Find where the given text appears and provide that cell's center as (X, Y) coordinate. 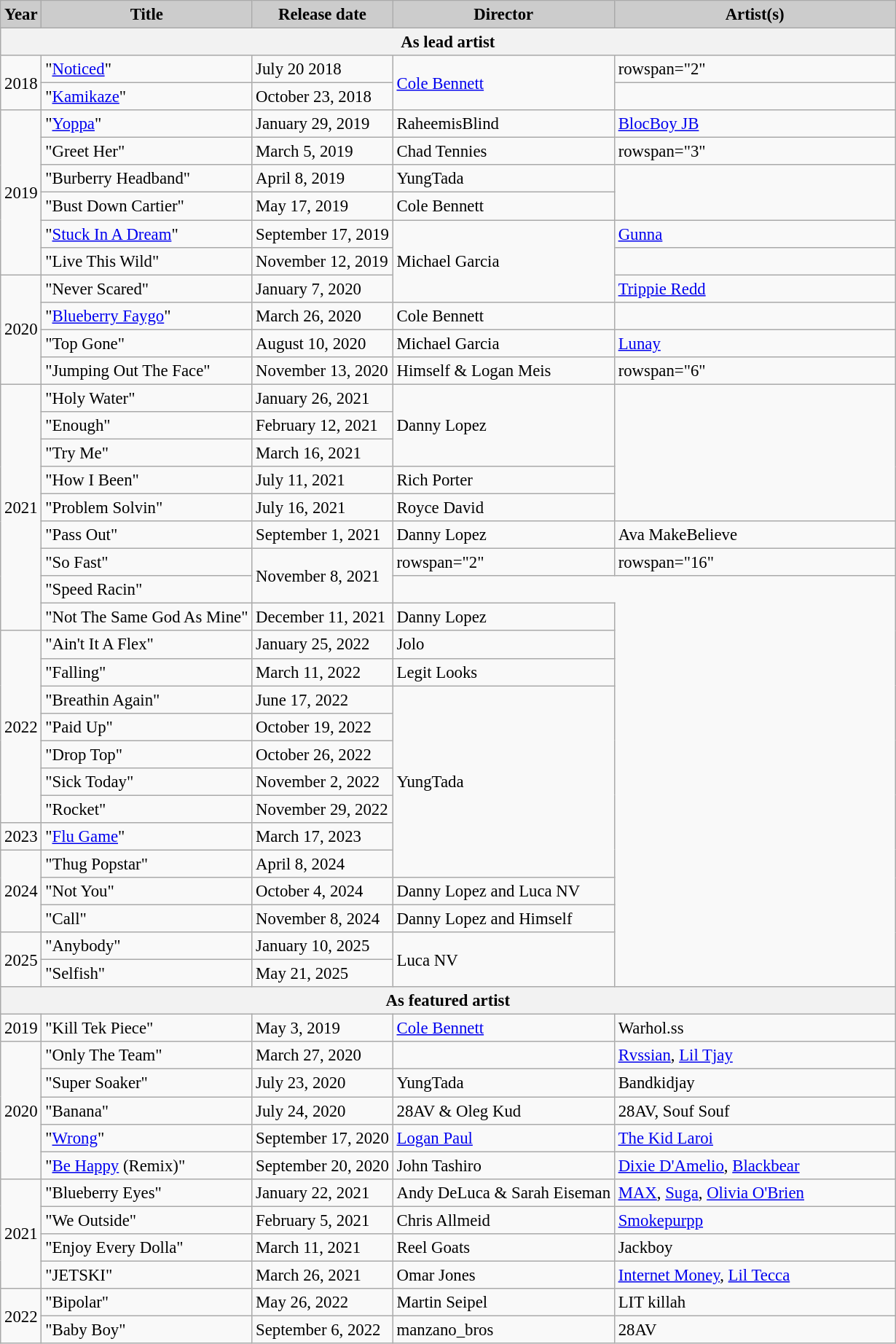
Smokepurpp (755, 1220)
"Be Happy (Remix)" (147, 1165)
May 21, 2025 (322, 974)
"JETSKI" (147, 1275)
"Rocket" (147, 809)
Omar Jones (503, 1275)
"Drop Top" (147, 754)
Release date (322, 15)
"Paid Up" (147, 727)
February 12, 2021 (322, 426)
July 24, 2020 (322, 1111)
The Kid Laroi (755, 1138)
November 8, 2021 (322, 576)
July 23, 2020 (322, 1083)
"Anybody" (147, 946)
2024 (21, 891)
"Breathin Again" (147, 700)
BlocBoy JB (755, 124)
November 12, 2019 (322, 261)
"Thug Popstar" (147, 864)
January 25, 2022 (322, 645)
July 11, 2021 (322, 480)
Royce David (503, 508)
June 17, 2022 (322, 700)
March 11, 2022 (322, 672)
Lunay (755, 343)
Legit Looks (503, 672)
Rich Porter (503, 480)
July 20 2018 (322, 69)
Logan Paul (503, 1138)
"Only The Team" (147, 1056)
December 11, 2021 (322, 617)
Warhol.ss (755, 1028)
November 8, 2024 (322, 919)
August 10, 2020 (322, 343)
"Wrong" (147, 1138)
"Super Soaker" (147, 1083)
"Jumping Out The Face" (147, 371)
"Kamikaze" (147, 97)
"Stuck In A Dream" (147, 234)
"Pass Out" (147, 535)
"Enough" (147, 426)
November 2, 2022 (322, 782)
Luca NV (503, 959)
"Live This Wild" (147, 261)
January 22, 2021 (322, 1192)
MAX, Suga, Olivia O'Brien (755, 1192)
"Ain't It A Flex" (147, 645)
February 5, 2021 (322, 1220)
"Holy Water" (147, 398)
"Flu Game" (147, 837)
"We Outside" (147, 1220)
28AV & Oleg Kud (503, 1111)
"Selfish" (147, 974)
"Kill Tek Piece" (147, 1028)
May 17, 2019 (322, 206)
"Try Me" (147, 453)
Andy DeLuca & Sarah Eiseman (503, 1192)
Danny Lopez and Luca NV (503, 891)
January 10, 2025 (322, 946)
Director (503, 15)
"Enjoy Every Dolla" (147, 1248)
Title (147, 15)
October 26, 2022 (322, 754)
Chad Tennies (503, 152)
March 5, 2019 (322, 152)
Trippie Redd (755, 289)
RaheemisBlind (503, 124)
2025 (21, 959)
"Sick Today" (147, 782)
"Greet Her" (147, 152)
March 26, 2020 (322, 316)
March 26, 2021 (322, 1275)
Dixie D'Amelio, Blackbear (755, 1165)
Gunna (755, 234)
"Blueberry Eyes" (147, 1192)
28AV, Souf Souf (755, 1111)
rowspan="3" (755, 152)
"Bipolar" (147, 1302)
rowspan="6" (755, 371)
November 29, 2022 (322, 809)
"Call" (147, 919)
"Top Gone" (147, 343)
"Noticed" (147, 69)
October 19, 2022 (322, 727)
"Blueberry Faygo" (147, 316)
2023 (21, 837)
"Problem Solvin" (147, 508)
November 13, 2020 (322, 371)
May 26, 2022 (322, 1302)
May 3, 2019 (322, 1028)
Jolo (503, 645)
"Burberry Headband" (147, 179)
"So Fast" (147, 563)
Chris Allmeid (503, 1220)
January 29, 2019 (322, 124)
"Baby Boy" (147, 1329)
April 8, 2024 (322, 864)
September 17, 2019 (322, 234)
"Speed Racin" (147, 590)
"Bust Down Cartier" (147, 206)
"Not The Same God As Mine" (147, 617)
John Tashiro (503, 1165)
rowspan="16" (755, 563)
Bandkidjay (755, 1083)
"Not You" (147, 891)
January 7, 2020 (322, 289)
September 17, 2020 (322, 1138)
September 1, 2021 (322, 535)
March 16, 2021 (322, 453)
September 20, 2020 (322, 1165)
Himself & Logan Meis (503, 371)
March 27, 2020 (322, 1056)
Jackboy (755, 1248)
"How I Been" (147, 480)
March 11, 2021 (322, 1248)
As lead artist (448, 42)
Martin Seipel (503, 1302)
2018 (21, 83)
As featured artist (448, 1001)
28AV (755, 1329)
Ava MakeBelieve (755, 535)
July 16, 2021 (322, 508)
"Yoppa" (147, 124)
October 4, 2024 (322, 891)
Rvssian, Lil Tjay (755, 1056)
Artist(s) (755, 15)
Danny Lopez and Himself (503, 919)
September 6, 2022 (322, 1329)
"Never Scared" (147, 289)
"Falling" (147, 672)
"Banana" (147, 1111)
January 26, 2021 (322, 398)
Year (21, 15)
October 23, 2018 (322, 97)
LIT killah (755, 1302)
March 17, 2023 (322, 837)
manzano_bros (503, 1329)
Reel Goats (503, 1248)
April 8, 2019 (322, 179)
Internet Money, Lil Tecca (755, 1275)
